Locate the cell with the specified text and output its (x, y) center coordinate. 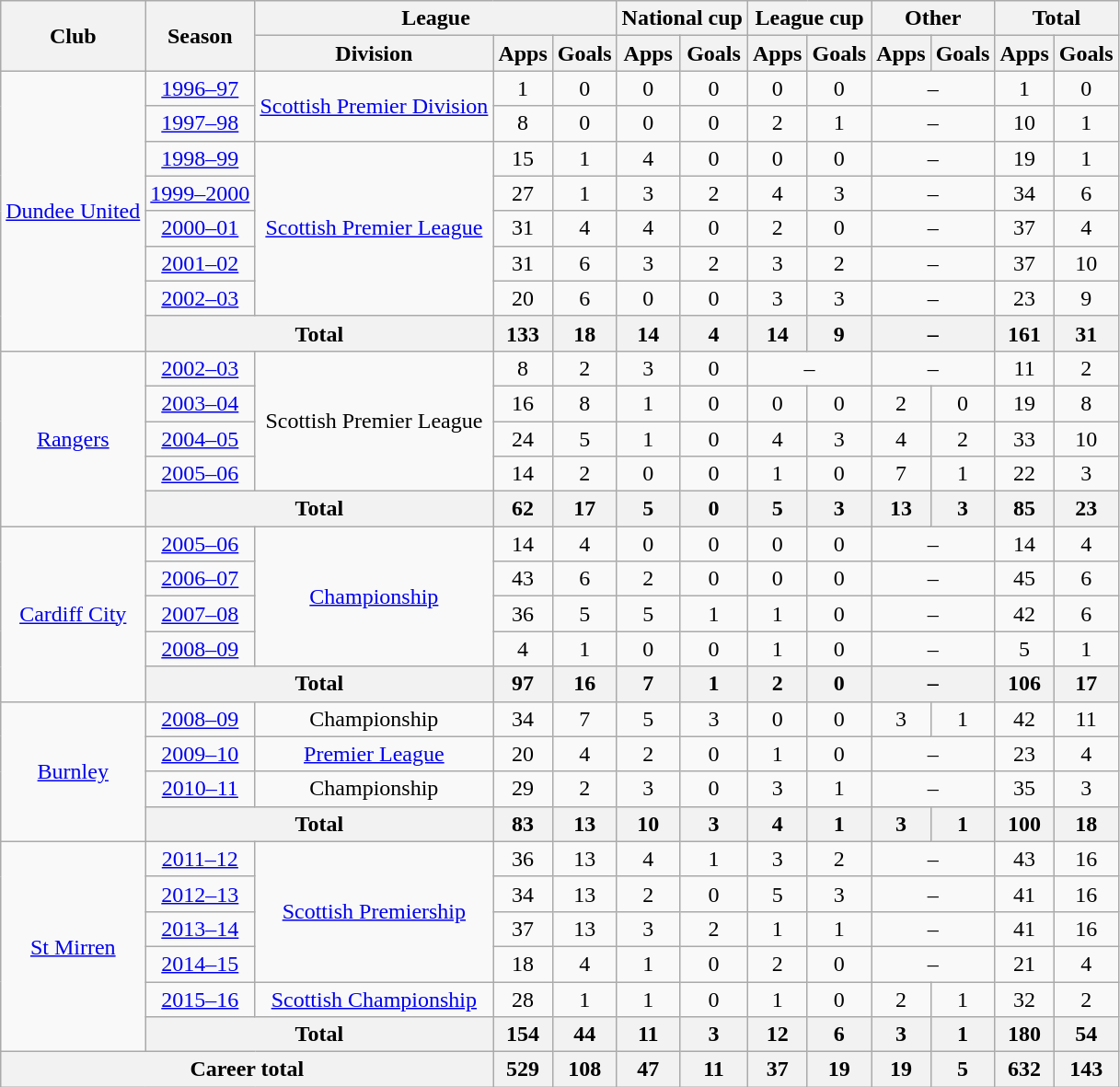
2011–12 (201, 859)
Season (201, 36)
Burnley (74, 771)
2001–02 (201, 263)
Other (933, 18)
2003–04 (201, 403)
1997–98 (201, 123)
2009–10 (201, 754)
33 (1024, 439)
22 (1024, 474)
2015–16 (201, 999)
24 (523, 439)
2000–01 (201, 228)
35 (1024, 789)
27 (523, 193)
National cup (682, 18)
1998–99 (201, 158)
Career total (247, 1070)
Club (74, 36)
85 (1024, 509)
2006–07 (201, 579)
2013–14 (201, 929)
29 (523, 789)
Premier League (374, 754)
Scottish Championship (374, 999)
21 (1024, 964)
100 (1024, 824)
2007–08 (201, 614)
2010–11 (201, 789)
League (436, 18)
54 (1086, 1035)
Dundee United (74, 211)
League cup (810, 18)
St Mirren (74, 946)
44 (584, 1035)
97 (523, 684)
106 (1024, 684)
45 (1024, 579)
2004–05 (201, 439)
15 (523, 158)
2012–13 (201, 894)
529 (523, 1070)
108 (584, 1070)
28 (523, 999)
632 (1024, 1070)
12 (778, 1035)
Scottish Premier Division (374, 106)
1999–2000 (201, 193)
62 (523, 509)
143 (1086, 1070)
154 (523, 1035)
1996–97 (201, 88)
133 (523, 333)
161 (1024, 333)
180 (1024, 1035)
Division (374, 53)
32 (1024, 999)
Rangers (74, 438)
Cardiff City (74, 614)
2014–15 (201, 964)
83 (523, 824)
47 (648, 1070)
Scottish Premiership (374, 911)
